Return (x, y) of the center of cell containing provided text 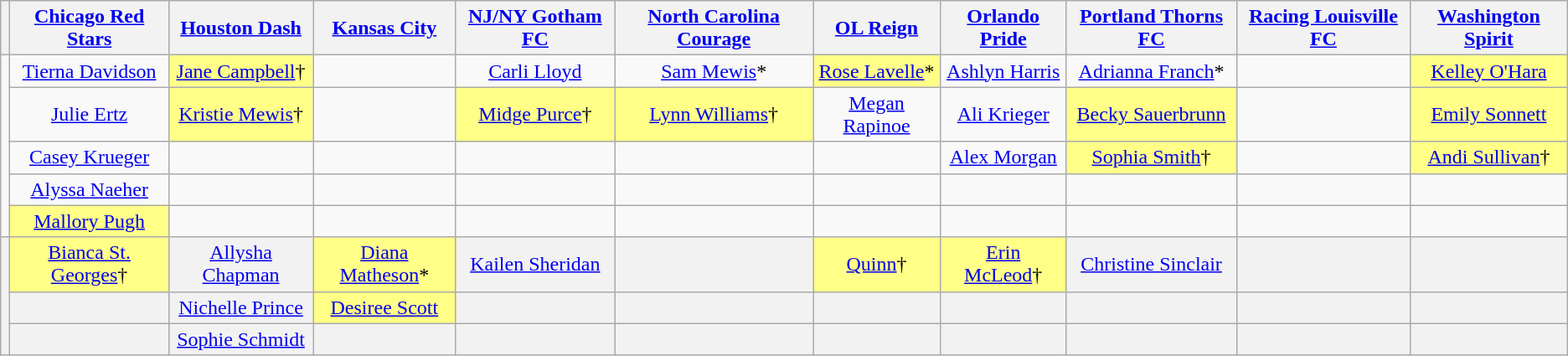
Rose Lavelle* (877, 71)
Kailen Sheridan (535, 265)
Washington Spirit (1489, 28)
Quinn† (877, 265)
Sam Mewis* (714, 71)
Portland Thorns FC (1151, 28)
Ashlyn Harris (1003, 71)
Houston Dash (240, 28)
Tierna Davidson (90, 71)
Kansas City (384, 28)
Casey Krueger (90, 157)
Orlando Pride (1003, 28)
Lynn Williams† (714, 114)
Andi Sullivan† (1489, 157)
Carli Lloyd (535, 71)
Nichelle Prince (240, 307)
North Carolina Courage (714, 28)
Diana Matheson* (384, 265)
Mallory Pugh (90, 221)
Allysha Chapman (240, 265)
Chicago Red Stars (90, 28)
Kelley O'Hara (1489, 71)
Erin McLeod† (1003, 265)
Sophia Smith† (1151, 157)
Sophie Schmidt (240, 339)
Christine Sinclair (1151, 265)
Julie Ertz (90, 114)
Megan Rapinoe (877, 114)
Alyssa Naeher (90, 189)
Bianca St. Georges† (90, 265)
Alex Morgan (1003, 157)
Emily Sonnett (1489, 114)
NJ/NY Gotham FC (535, 28)
Becky Sauerbrunn (1151, 114)
Racing Louisville FC (1323, 28)
Desiree Scott (384, 307)
Jane Campbell† (240, 71)
Ali Krieger (1003, 114)
Kristie Mewis† (240, 114)
Adrianna Franch* (1151, 71)
OL Reign (877, 28)
Midge Purce† (535, 114)
